Provide the (x, y) coordinate of the cell's center where the given text is located.  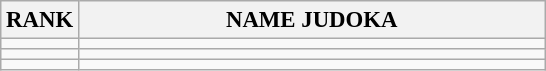
NAME JUDOKA (312, 20)
RANK (40, 20)
